Locate the cell with the specified text and output its (x, y) center coordinate. 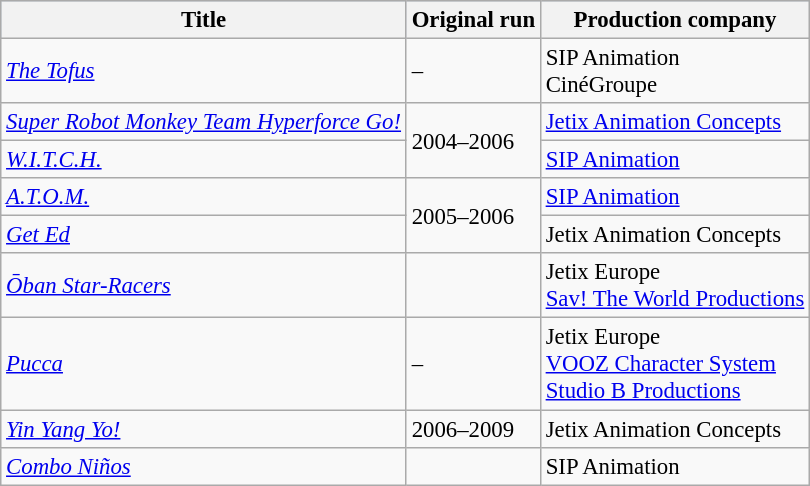
Pucca (204, 364)
2006–2009 (473, 429)
Combo Niños (204, 466)
Get Ed (204, 235)
Jetix EuropeSav! The World Productions (674, 286)
Yin Yang Yo! (204, 429)
The Tofus (204, 72)
Super Robot Monkey Team Hyperforce Go! (204, 122)
W.I.T.C.H. (204, 160)
2004–2006 (473, 140)
A.T.O.M. (204, 197)
Jetix EuropeVOOZ Character SystemStudio B Productions (674, 364)
Title (204, 20)
Original run (473, 20)
SIP AnimationCinéGroupe (674, 72)
Production company (674, 20)
2005–2006 (473, 216)
Ōban Star-Racers (204, 286)
